Scan for the cell matching the given text and deliver its (x, y) coordinate at center. 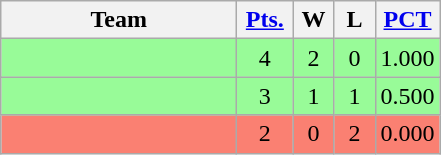
3 (265, 96)
Team (119, 20)
PCT (408, 20)
W (314, 20)
1.000 (408, 58)
0.500 (408, 96)
4 (265, 58)
Pts. (265, 20)
0.000 (408, 134)
L (354, 20)
